Return (X, Y) of the center of cell containing provided text 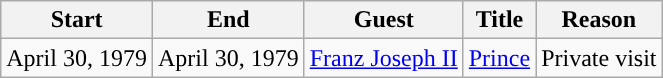
Prince (499, 58)
Reason (599, 20)
Private visit (599, 58)
Franz Joseph II (384, 58)
Guest (384, 20)
Title (499, 20)
Start (77, 20)
End (228, 20)
